Return the [x, y] coordinate for the center point of the cell that contains the specified text.  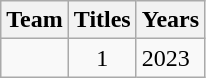
Years [170, 20]
2023 [170, 58]
1 [102, 58]
Team [35, 20]
Titles [102, 20]
